Return [x, y] of the center of cell containing provided text 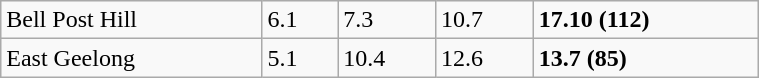
5.1 [300, 58]
East Geelong [132, 58]
17.10 (112) [645, 20]
10.7 [484, 20]
6.1 [300, 20]
12.6 [484, 58]
10.4 [387, 58]
Bell Post Hill [132, 20]
13.7 (85) [645, 58]
7.3 [387, 20]
